Determine the [X, Y] coordinate at the center of the cell enclosing the given text.  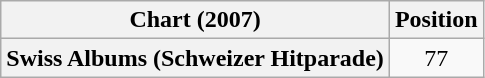
Swiss Albums (Schweizer Hitparade) [196, 58]
Position [436, 20]
77 [436, 58]
Chart (2007) [196, 20]
